Provide the (x, y) coordinate of the cell's center where the given text is located.  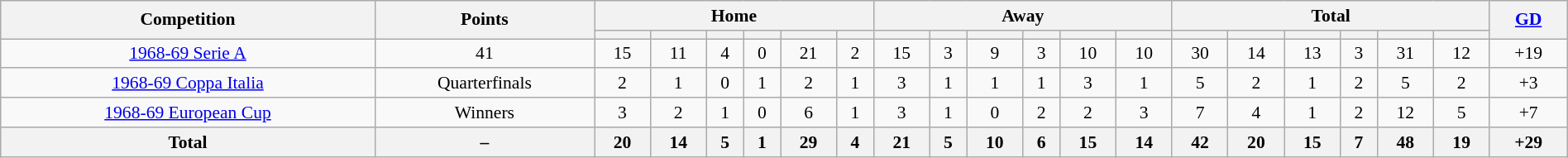
+19 (1528, 53)
Home (734, 16)
31 (1405, 53)
GD (1528, 20)
+29 (1528, 141)
42 (1200, 141)
9 (995, 53)
+7 (1528, 113)
Away (1022, 16)
1968-69 European Cup (189, 113)
Competition (189, 20)
Points (485, 20)
41 (485, 53)
+3 (1528, 83)
Quarterfinals (485, 83)
11 (678, 53)
19 (1461, 141)
1968-69 Coppa Italia (189, 83)
30 (1200, 53)
48 (1405, 141)
Winners (485, 113)
– (485, 141)
13 (1312, 53)
1968-69 Serie A (189, 53)
29 (809, 141)
